Identify which cell holds the provided text, then report its [X, Y] central coordinate. 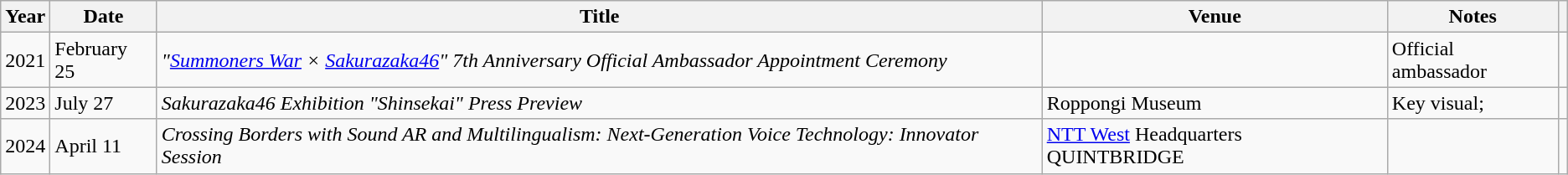
February 25 [104, 60]
April 11 [104, 146]
Notes [1473, 17]
2021 [25, 60]
Title [600, 17]
Official ambassador [1473, 60]
2023 [25, 103]
Year [25, 17]
Key visual; [1473, 103]
Sakurazaka46 Exhibition "Shinsekai" Press Preview [600, 103]
Date [104, 17]
NTT West Headquarters QUINTBRIDGE [1215, 146]
Venue [1215, 17]
July 27 [104, 103]
"Summoners War × Sakurazaka46" 7th Anniversary Official Ambassador Appointment Ceremony [600, 60]
2024 [25, 146]
Crossing Borders with Sound AR and Multilingualism: Next-Generation Voice Technology: Innovator Session [600, 146]
Roppongi Museum [1215, 103]
